Search for the cell housing the specified text and yield its (x, y) center coordinate. 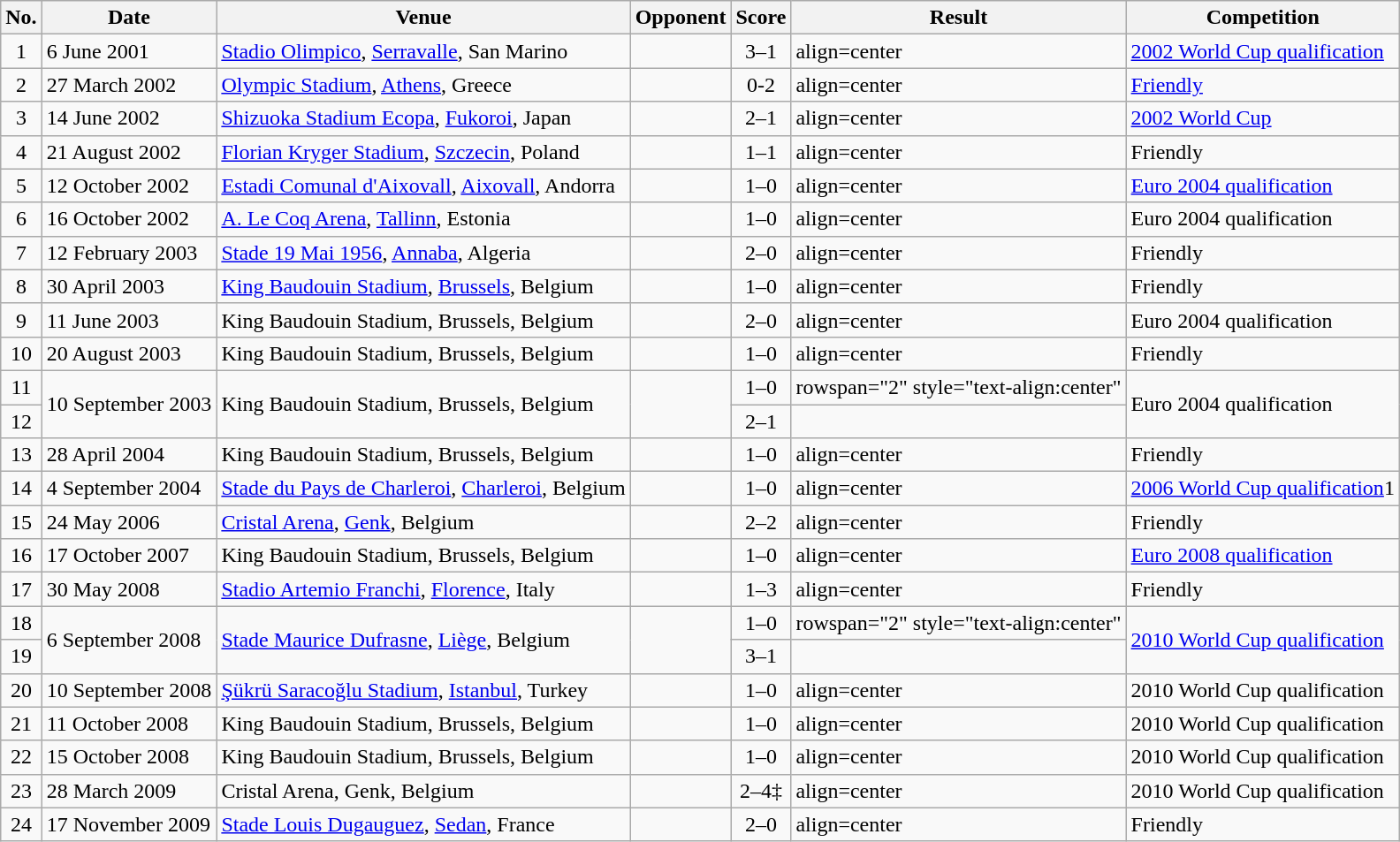
6 June 2001 (129, 51)
21 August 2002 (129, 152)
30 May 2008 (129, 589)
12 February 2003 (129, 253)
Stade 19 Mai 1956, Annaba, Algeria (423, 253)
19 (21, 656)
Opponent (681, 18)
30 April 2003 (129, 286)
28 March 2009 (129, 791)
Florian Kryger Stadium, Szczecin, Poland (423, 152)
Shizuoka Stadium Ecopa, Fukoroi, Japan (423, 118)
Stadio Olimpico, Serravalle, San Marino (423, 51)
21 (21, 724)
1 (21, 51)
4 (21, 152)
Date (129, 18)
16 October 2002 (129, 219)
No. (21, 18)
2006 World Cup qualification1 (1262, 489)
0-2 (761, 85)
Stade Maurice Dufrasne, Liège, Belgium (423, 640)
Şükrü Saracoğlu Stadium, Istanbul, Turkey (423, 690)
20 (21, 690)
9 (21, 320)
8 (21, 286)
12 October 2002 (129, 186)
11 (21, 387)
12 (21, 421)
2002 World Cup qualification (1262, 51)
14 June 2002 (129, 118)
15 (21, 522)
24 May 2006 (129, 522)
20 August 2003 (129, 353)
Estadi Comunal d'Aixovall, Aixovall, Andorra (423, 186)
6 (21, 219)
13 (21, 455)
Competition (1262, 18)
17 November 2009 (129, 824)
1–3 (761, 589)
14 (21, 489)
15 October 2008 (129, 757)
Venue (423, 18)
10 (21, 353)
A. Le Coq Arena, Tallinn, Estonia (423, 219)
Score (761, 18)
6 September 2008 (129, 640)
Stadio Artemio Franchi, Florence, Italy (423, 589)
Stade Louis Dugauguez, Sedan, France (423, 824)
10 September 2003 (129, 404)
11 October 2008 (129, 724)
23 (21, 791)
7 (21, 253)
24 (21, 824)
16 (21, 556)
Olympic Stadium, Athens, Greece (423, 85)
27 March 2002 (129, 85)
22 (21, 757)
3 (21, 118)
18 (21, 623)
17 (21, 589)
11 June 2003 (129, 320)
4 September 2004 (129, 489)
Result (958, 18)
2 (21, 85)
1–1 (761, 152)
10 September 2008 (129, 690)
28 April 2004 (129, 455)
2–4‡ (761, 791)
2002 World Cup (1262, 118)
Euro 2008 qualification (1262, 556)
Stade du Pays de Charleroi, Charleroi, Belgium (423, 489)
2–2 (761, 522)
5 (21, 186)
17 October 2007 (129, 556)
